Capture the cell that displays the provided text and extract its [x, y] central coordinate. 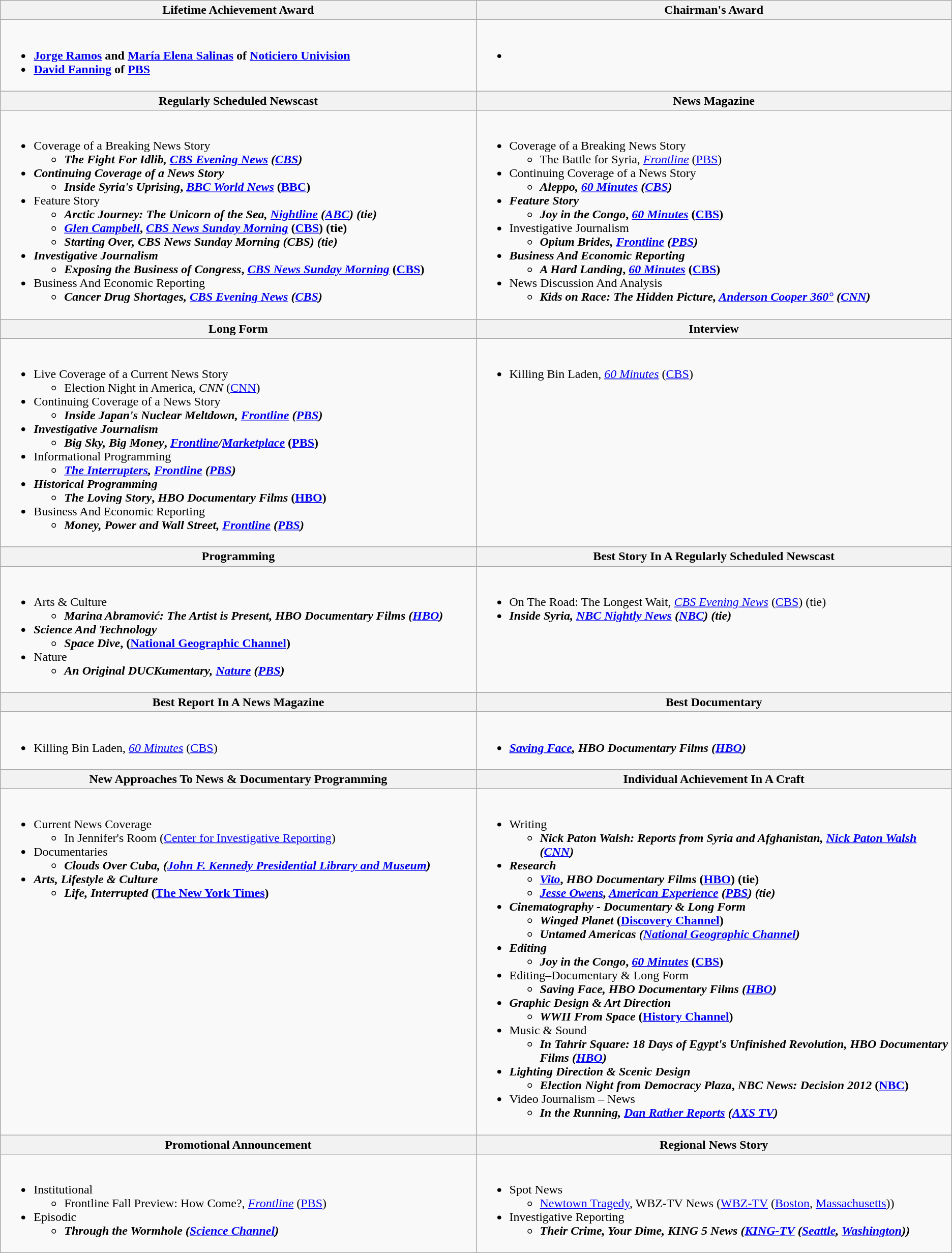
Long Form [238, 329]
Best Story In A Regularly Scheduled Newscast [714, 557]
Best Documentary [714, 702]
Best Report In A News Magazine [238, 702]
Jorge Ramos and María Elena Salinas of Noticiero UnivisionDavid Fanning of PBS [238, 55]
New Approaches To News & Documentary Programming [238, 779]
Regional News Story [714, 1144]
Chairman's Award [714, 10]
Lifetime Achievement Award [238, 10]
Regularly Scheduled Newscast [238, 101]
On The Road: The Longest Wait, CBS Evening News (CBS) (tie)Inside Syria, NBC Nightly News (NBC) (tie) [714, 629]
Interview [714, 329]
InstitutionalFrontline Fall Preview: How Come?, Frontline (PBS)EpisodicThrough the Wormhole (Science Channel) [238, 1204]
Promotional Announcement [238, 1144]
Saving Face, HBO Documentary Films (HBO) [714, 741]
News Magazine [714, 101]
Individual Achievement In A Craft [714, 779]
Programming [238, 557]
